Find where the given text appears and provide that cell's center as (X, Y) coordinate. 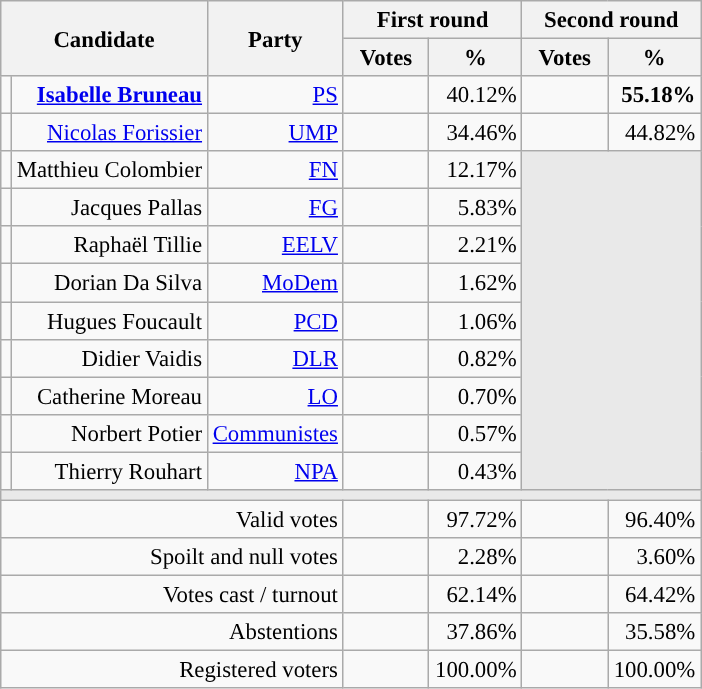
LO (275, 396)
FG (275, 208)
Catherine Moreau (109, 396)
Didier Vaidis (109, 358)
First round (432, 20)
37.86% (476, 632)
0.43% (476, 471)
35.58% (654, 632)
0.70% (476, 396)
Spoilt and null votes (172, 557)
Thierry Rouhart (109, 471)
Registered voters (172, 670)
Valid votes (172, 519)
Raphaël Tillie (109, 245)
Abstentions (172, 632)
FN (275, 170)
PCD (275, 321)
96.40% (654, 519)
12.17% (476, 170)
NPA (275, 471)
0.82% (476, 358)
Norbert Potier (109, 433)
5.83% (476, 208)
DLR (275, 358)
Jacques Pallas (109, 208)
44.82% (654, 133)
UMP (275, 133)
Dorian Da Silva (109, 283)
MoDem (275, 283)
Candidate (104, 38)
64.42% (654, 594)
40.12% (476, 95)
1.62% (476, 283)
Nicolas Forissier (109, 133)
Hugues Foucault (109, 321)
Votes cast / turnout (172, 594)
Communistes (275, 433)
3.60% (654, 557)
55.18% (654, 95)
2.28% (476, 557)
EELV (275, 245)
0.57% (476, 433)
97.72% (476, 519)
62.14% (476, 594)
1.06% (476, 321)
2.21% (476, 245)
Matthieu Colombier (109, 170)
Second round (612, 20)
PS (275, 95)
Isabelle Bruneau (109, 95)
34.46% (476, 133)
Party (275, 38)
